Search for the cell housing the specified text and yield its [x, y] center coordinate. 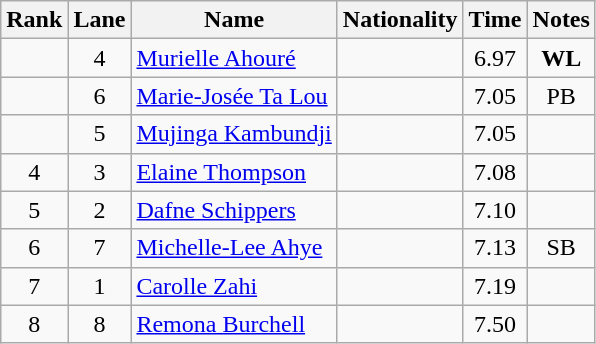
Time [495, 20]
Elaine Thompson [234, 172]
Marie-Josée Ta Lou [234, 96]
7.50 [495, 324]
Nationality [400, 20]
6.97 [495, 58]
Rank [34, 20]
PB [561, 96]
7.19 [495, 286]
SB [561, 248]
Dafne Schippers [234, 210]
Name [234, 20]
7.10 [495, 210]
WL [561, 58]
7.13 [495, 248]
Notes [561, 20]
Remona Burchell [234, 324]
1 [100, 286]
Carolle Zahi [234, 286]
Murielle Ahouré [234, 58]
3 [100, 172]
2 [100, 210]
Lane [100, 20]
Mujinga Kambundji [234, 134]
7.08 [495, 172]
Michelle-Lee Ahye [234, 248]
